Detect which cell encompasses the target text, then output its [x, y] center coordinate. 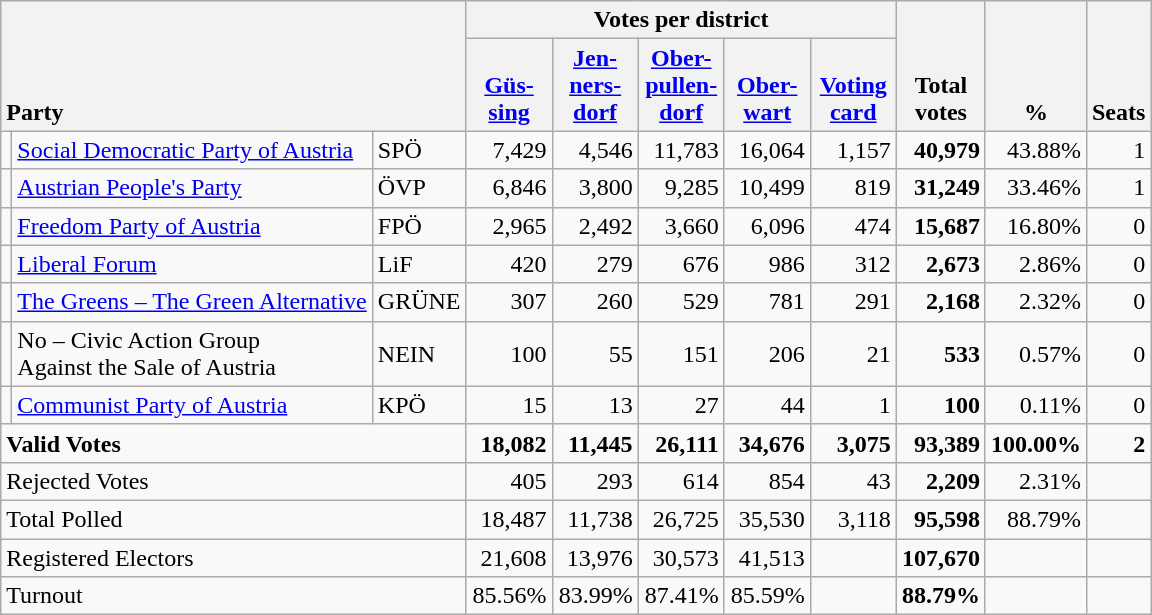
107,670 [940, 557]
33.46% [1036, 188]
405 [509, 481]
13,976 [595, 557]
2,965 [509, 226]
0.57% [1036, 354]
30,573 [681, 557]
43 [853, 481]
16.80% [1036, 226]
16,064 [767, 150]
533 [940, 354]
151 [681, 354]
87.41% [681, 596]
3,660 [681, 226]
27 [681, 405]
2 [1118, 443]
21 [853, 354]
100.00% [1036, 443]
2,673 [940, 264]
Liberal Forum [192, 264]
3,800 [595, 188]
GRÜNE [419, 302]
2.32% [1036, 302]
986 [767, 264]
614 [681, 481]
35,530 [767, 519]
Ober-wart [767, 85]
6,846 [509, 188]
Communist Party of Austria [192, 405]
% [1036, 66]
2,492 [595, 226]
854 [767, 481]
18,487 [509, 519]
11,445 [595, 443]
41,513 [767, 557]
85.56% [509, 596]
529 [681, 302]
4,546 [595, 150]
2.31% [1036, 481]
676 [681, 264]
31,249 [940, 188]
Totalvotes [940, 66]
95,598 [940, 519]
93,389 [940, 443]
Turnout [234, 596]
No – Civic Action GroupAgainst the Sale of Austria [192, 354]
10,499 [767, 188]
Valid Votes [234, 443]
420 [509, 264]
18,082 [509, 443]
9,285 [681, 188]
Party [234, 66]
85.59% [767, 596]
83.99% [595, 596]
44 [767, 405]
The Greens – The Green Alternative [192, 302]
474 [853, 226]
3,075 [853, 443]
Jen-ners-dorf [595, 85]
291 [853, 302]
55 [595, 354]
34,676 [767, 443]
0.11% [1036, 405]
2,168 [940, 302]
Votingcard [853, 85]
11,783 [681, 150]
13 [595, 405]
15 [509, 405]
6,096 [767, 226]
1,157 [853, 150]
Total Polled [234, 519]
KPÖ [419, 405]
781 [767, 302]
312 [853, 264]
Social Democratic Party of Austria [192, 150]
Güs-sing [509, 85]
26,111 [681, 443]
279 [595, 264]
NEIN [419, 354]
11,738 [595, 519]
26,725 [681, 519]
7,429 [509, 150]
SPÖ [419, 150]
FPÖ [419, 226]
15,687 [940, 226]
Seats [1118, 66]
Rejected Votes [234, 481]
206 [767, 354]
Freedom Party of Austria [192, 226]
2,209 [940, 481]
819 [853, 188]
Registered Electors [234, 557]
21,608 [509, 557]
3,118 [853, 519]
293 [595, 481]
307 [509, 302]
LiF [419, 264]
2.86% [1036, 264]
Austrian People's Party [192, 188]
260 [595, 302]
ÖVP [419, 188]
43.88% [1036, 150]
Ober-pullen-dorf [681, 85]
Votes per district [681, 20]
40,979 [940, 150]
